Scan for the cell matching the given text and deliver its (x, y) coordinate at center. 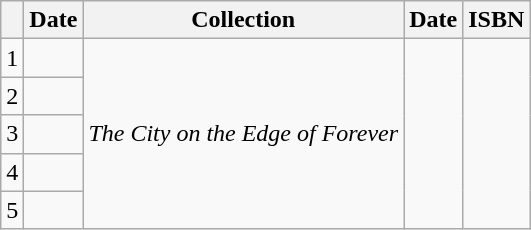
4 (12, 172)
ISBN (496, 20)
2 (12, 96)
The City on the Edge of Forever (244, 134)
5 (12, 210)
Collection (244, 20)
1 (12, 58)
3 (12, 134)
